Scan for the cell matching the given text and deliver its (x, y) coordinate at center. 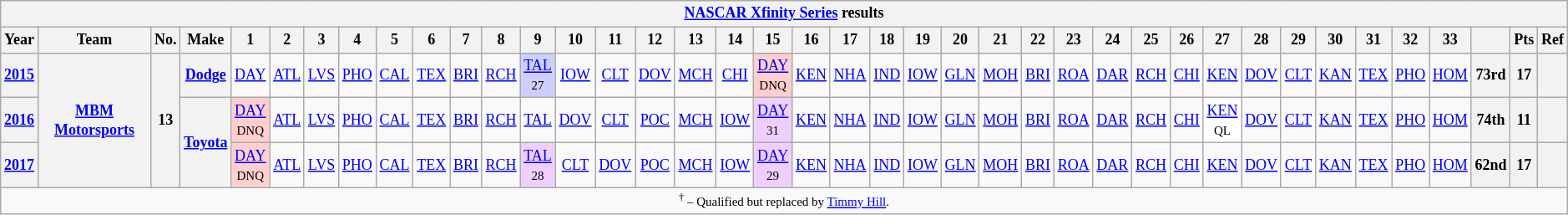
7 (466, 40)
TAL28 (538, 165)
73rd (1491, 75)
3 (321, 40)
DAY (250, 75)
28 (1262, 40)
20 (960, 40)
6 (432, 40)
26 (1186, 40)
KENQL (1222, 120)
5 (394, 40)
MBM Motorsports (94, 120)
Year (20, 40)
16 (812, 40)
Toyota (205, 142)
2 (287, 40)
TAL27 (538, 75)
2017 (20, 165)
9 (538, 40)
29 (1297, 40)
33 (1451, 40)
15 (773, 40)
62nd (1491, 165)
Team (94, 40)
74th (1491, 120)
† – Qualified but replaced by Timmy Hill. (784, 201)
Ref (1553, 40)
19 (923, 40)
Dodge (205, 75)
32 (1411, 40)
No. (165, 40)
TAL (538, 120)
12 (655, 40)
4 (357, 40)
21 (1000, 40)
25 (1151, 40)
Make (205, 40)
23 (1074, 40)
10 (575, 40)
27 (1222, 40)
31 (1373, 40)
NASCAR Xfinity Series results (784, 13)
Pts (1525, 40)
8 (501, 40)
DAY31 (773, 120)
14 (735, 40)
24 (1112, 40)
18 (887, 40)
DAY29 (773, 165)
2016 (20, 120)
1 (250, 40)
22 (1039, 40)
30 (1335, 40)
2015 (20, 75)
